Pinpoint the cell where the given text exists, returning its [x, y] midpoint coordinate. 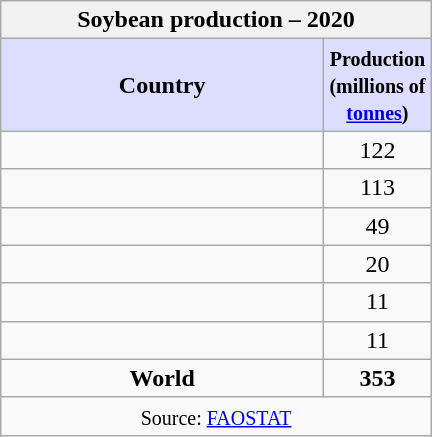
Production (millions of tonnes) [378, 85]
Soybean production – 2020 [216, 20]
49 [378, 226]
World [162, 378]
Country [162, 85]
Source: FAOSTAT [216, 416]
353 [378, 378]
113 [378, 188]
20 [378, 264]
122 [378, 150]
